Determine the (X, Y) coordinate at the center of the cell enclosing the given text.  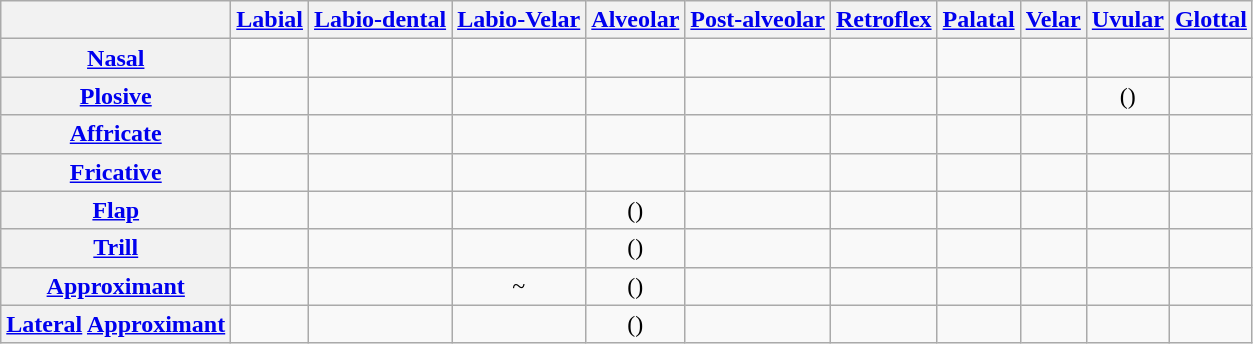
Palatal (978, 20)
Affricate (116, 134)
Labio-Velar (519, 20)
Trill (116, 248)
Approximant (116, 286)
Labio-dental (380, 20)
Plosive (116, 96)
Post-alveolar (758, 20)
Retroflex (884, 20)
Fricative (116, 172)
Glottal (1210, 20)
Uvular (1128, 20)
Lateral Approximant (116, 324)
Alveolar (636, 20)
Nasal (116, 58)
Flap (116, 210)
Labial (270, 20)
~ (519, 286)
Velar (1053, 20)
